From the cell containing the given text, extract its center point as [X, Y] coordinate. 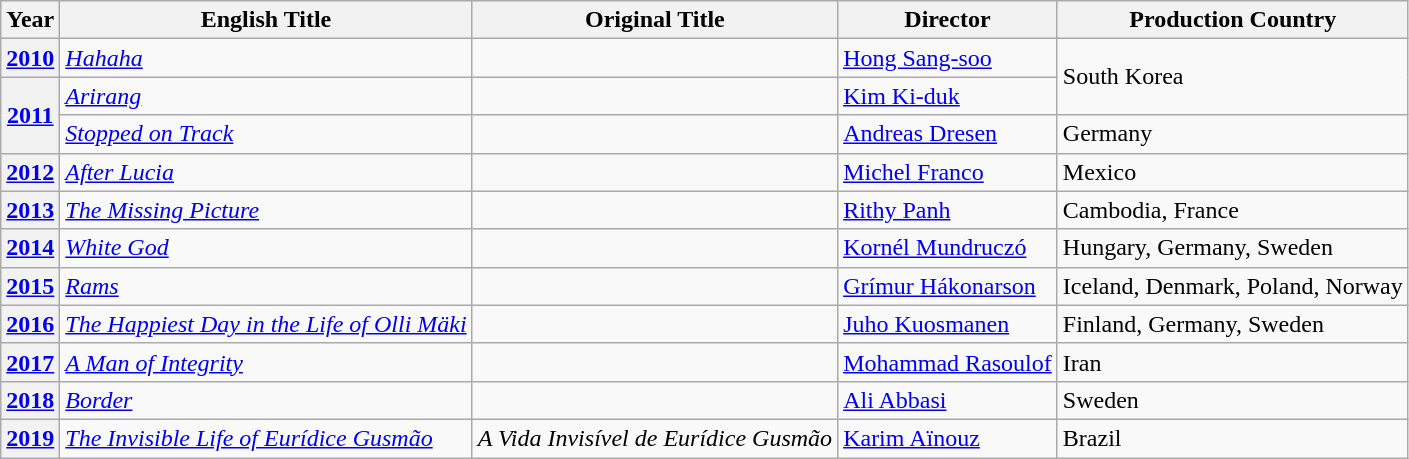
Michel Franco [948, 172]
Hong Sang-soo [948, 58]
Kornél Mundruczó [948, 248]
Cambodia, France [1232, 210]
Hahaha [266, 58]
2017 [30, 362]
Ali Abbasi [948, 400]
Stopped on Track [266, 134]
Production Country [1232, 20]
Andreas Dresen [948, 134]
A Man of Integrity [266, 362]
White God [266, 248]
Brazil [1232, 438]
Director [948, 20]
Grímur Hákonarson [948, 286]
Rithy Panh [948, 210]
After Lucia [266, 172]
English Title [266, 20]
Mohammad Rasoulof [948, 362]
South Korea [1232, 77]
Border [266, 400]
Sweden [1232, 400]
The Missing Picture [266, 210]
Hungary, Germany, Sweden [1232, 248]
2012 [30, 172]
The Invisible Life of Eurídice Gusmão [266, 438]
2016 [30, 324]
2011 [30, 115]
2015 [30, 286]
2019 [30, 438]
Kim Ki-duk [948, 96]
A Vida Invisível de Eurídice Gusmão [654, 438]
Original Title [654, 20]
2013 [30, 210]
2018 [30, 400]
Rams [266, 286]
2010 [30, 58]
Germany [1232, 134]
Year [30, 20]
Juho Kuosmanen [948, 324]
Karim Aïnouz [948, 438]
The Happiest Day in the Life of Olli Mäki [266, 324]
Arirang [266, 96]
2014 [30, 248]
Iceland, Denmark, Poland, Norway [1232, 286]
Iran [1232, 362]
Finland, Germany, Sweden [1232, 324]
Mexico [1232, 172]
